Determine the [x, y] coordinate at the center of the cell enclosing the given text.  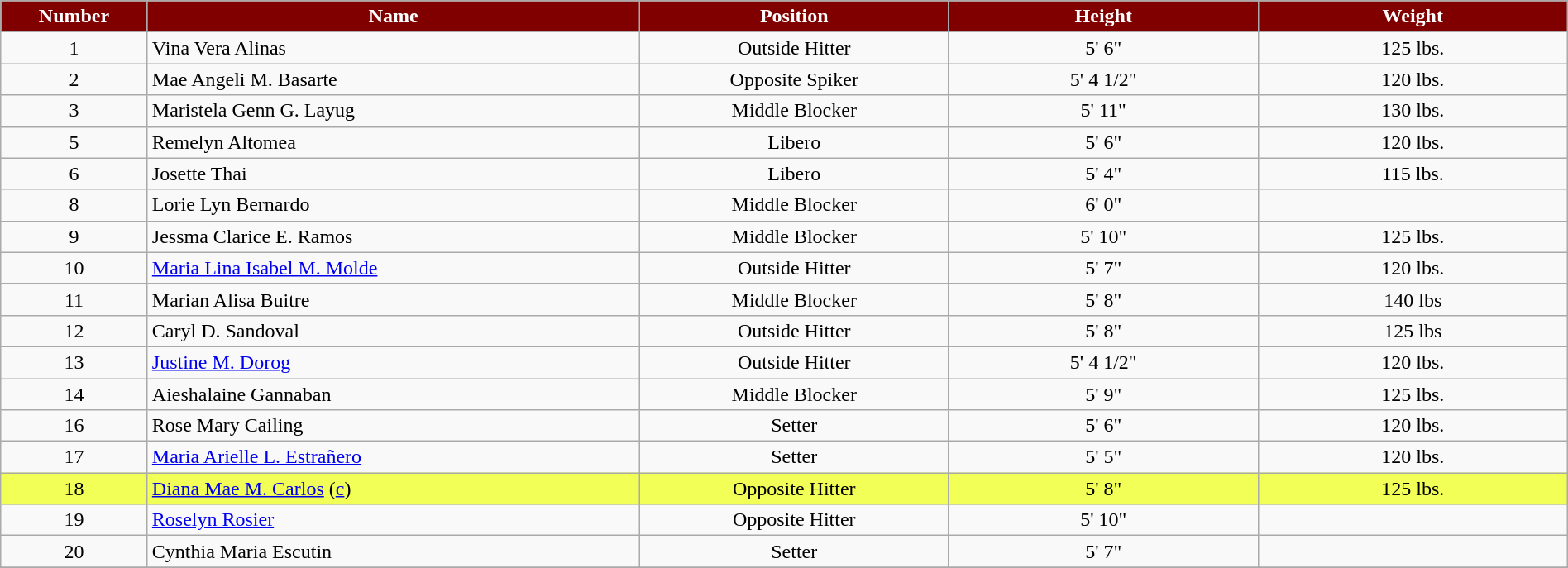
12 [74, 331]
Josette Thai [394, 174]
5' 11" [1103, 111]
19 [74, 520]
Justine M. Dorog [394, 362]
Maria Arielle L. Estrañero [394, 457]
6' 0" [1103, 205]
8 [74, 205]
5' 9" [1103, 394]
Cynthia Maria Escutin [394, 551]
14 [74, 394]
Mae Angeli M. Basarte [394, 79]
6 [74, 174]
Rose Mary Cailing [394, 426]
Aieshalaine Gannaban [394, 394]
5' 4" [1103, 174]
17 [74, 457]
Weight [1413, 17]
3 [74, 111]
Maristela Genn G. Layug [394, 111]
Maria Lina Isabel M. Molde [394, 268]
115 lbs. [1413, 174]
Marian Alisa Buitre [394, 299]
Position [794, 17]
Number [74, 17]
18 [74, 489]
1 [74, 48]
9 [74, 236]
10 [74, 268]
Opposite Spiker [794, 79]
5 [74, 142]
Diana Mae M. Carlos (c) [394, 489]
125 lbs [1413, 331]
13 [74, 362]
Roselyn Rosier [394, 520]
Vina Vera Alinas [394, 48]
Caryl D. Sandoval [394, 331]
130 lbs. [1413, 111]
5' 5" [1103, 457]
Jessma Clarice E. Ramos [394, 236]
Remelyn Altomea [394, 142]
20 [74, 551]
Lorie Lyn Bernardo [394, 205]
140 lbs [1413, 299]
2 [74, 79]
16 [74, 426]
11 [74, 299]
Name [394, 17]
Height [1103, 17]
